Provide the [x, y] coordinate of the cell's center where the given text is located.  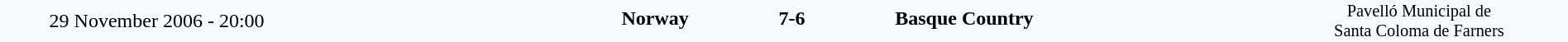
Basque Country [1082, 19]
Pavelló Municipal de Santa Coloma de Farners [1419, 21]
Norway [501, 19]
7-6 [791, 19]
29 November 2006 - 20:00 [157, 21]
